Search for the cell housing the specified text and yield its (X, Y) center coordinate. 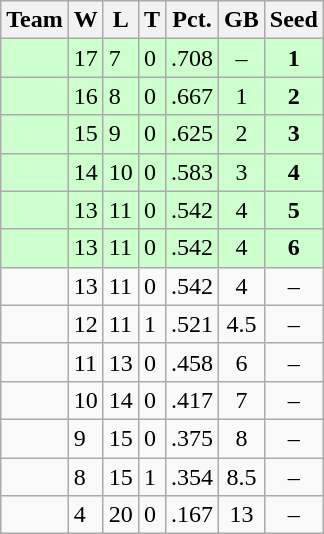
17 (86, 58)
.521 (192, 324)
.354 (192, 477)
.417 (192, 400)
GB (242, 20)
.167 (192, 515)
T (152, 20)
12 (86, 324)
.708 (192, 58)
5 (294, 210)
W (86, 20)
Pct. (192, 20)
.458 (192, 362)
20 (120, 515)
4.5 (242, 324)
Seed (294, 20)
.625 (192, 134)
16 (86, 96)
.667 (192, 96)
.375 (192, 438)
L (120, 20)
.583 (192, 172)
Team (35, 20)
8.5 (242, 477)
